Find where the given text appears and provide that cell's center as (X, Y) coordinate. 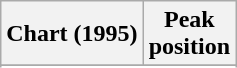
Peakposition (189, 34)
Chart (1995) (72, 34)
